Scan for the cell matching the given text and deliver its [x, y] coordinate at center. 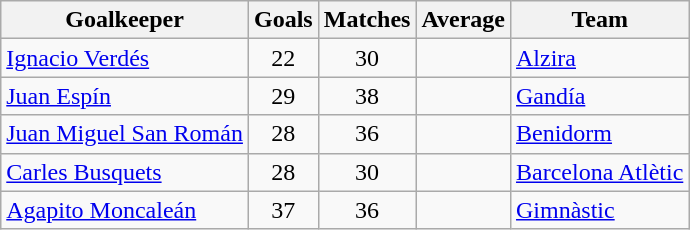
Team [599, 20]
Goals [283, 20]
Benidorm [599, 134]
Matches [367, 20]
Gandía [599, 96]
Agapito Moncaleán [125, 210]
37 [283, 210]
Goalkeeper [125, 20]
22 [283, 58]
38 [367, 96]
Average [464, 20]
Ignacio Verdés [125, 58]
Juan Miguel San Román [125, 134]
Juan Espín [125, 96]
Barcelona Atlètic [599, 172]
Carles Busquets [125, 172]
Alzira [599, 58]
Gimnàstic [599, 210]
29 [283, 96]
